Provide the [x, y] coordinate of the cell's center where the given text is located.  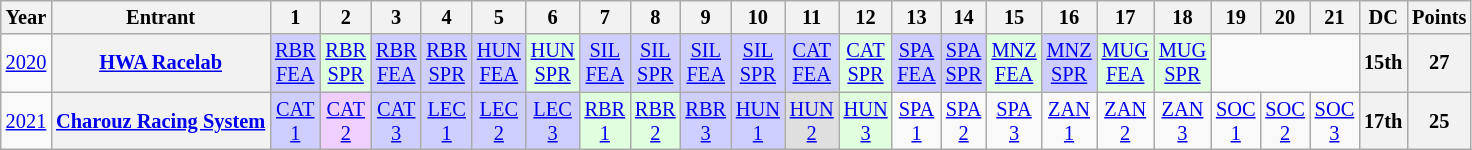
27 [1439, 63]
16 [1070, 17]
13 [916, 17]
CAT3 [396, 121]
17 [1126, 17]
CATFEA [812, 63]
20 [1284, 17]
RBR2 [655, 121]
CAT1 [295, 121]
RBR3 [705, 121]
HUN2 [812, 121]
SOC2 [1284, 121]
HWA Racelab [160, 63]
SPASPR [964, 63]
Points [1439, 17]
MUGSPR [1182, 63]
Year [26, 17]
14 [964, 17]
9 [705, 17]
SPA1 [916, 121]
HUNSPR [553, 63]
LEC3 [553, 121]
CAT2 [346, 121]
1 [295, 17]
5 [499, 17]
Entrant [160, 17]
HUN1 [758, 121]
3 [396, 17]
18 [1182, 17]
SOC1 [1236, 121]
RBR1 [605, 121]
15th [1383, 63]
SPA3 [1014, 121]
LEC1 [446, 121]
12 [866, 17]
11 [812, 17]
MNZFEA [1014, 63]
19 [1236, 17]
15 [1014, 17]
4 [446, 17]
2020 [26, 63]
2021 [26, 121]
MNZSPR [1070, 63]
CATSPR [866, 63]
8 [655, 17]
DC [1383, 17]
HUN3 [866, 121]
SOC3 [1334, 121]
Charouz Racing System [160, 121]
6 [553, 17]
17th [1383, 121]
ZAN2 [1126, 121]
MUGFEA [1126, 63]
ZAN1 [1070, 121]
25 [1439, 121]
2 [346, 17]
21 [1334, 17]
SPA2 [964, 121]
10 [758, 17]
SPAFEA [916, 63]
ZAN3 [1182, 121]
7 [605, 17]
LEC2 [499, 121]
HUNFEA [499, 63]
